Provide the (x, y) coordinate of the cell's center where the given text is located.  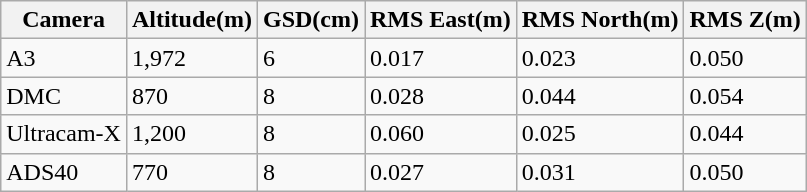
0.060 (440, 134)
DMC (64, 96)
RMS Z(m) (745, 20)
0.025 (600, 134)
GSD(cm) (310, 20)
1,200 (192, 134)
RMS North(m) (600, 20)
Ultracam-X (64, 134)
ADS40 (64, 172)
0.028 (440, 96)
1,972 (192, 58)
6 (310, 58)
0.054 (745, 96)
870 (192, 96)
0.027 (440, 172)
Altitude(m) (192, 20)
0.023 (600, 58)
0.031 (600, 172)
RMS East(m) (440, 20)
770 (192, 172)
A3 (64, 58)
Camera (64, 20)
0.017 (440, 58)
